Scan for the cell matching the given text and deliver its [x, y] coordinate at center. 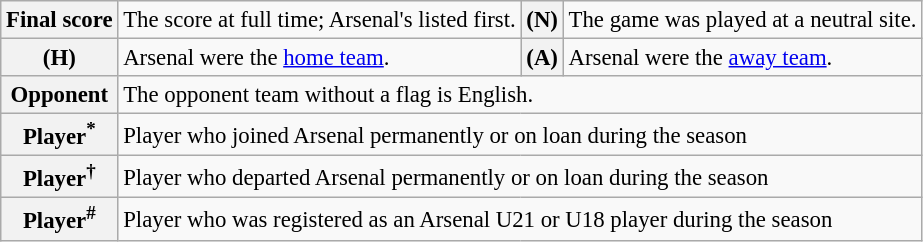
Player† [60, 177]
Player* [60, 135]
(A) [542, 58]
Arsenal were the away team. [742, 58]
Opponent [60, 95]
The score at full time; Arsenal's listed first. [320, 20]
Final score [60, 20]
Player who departed Arsenal permanently or on loan during the season [520, 177]
The game was played at a neutral site. [742, 20]
Arsenal were the home team. [320, 58]
(N) [542, 20]
Player who joined Arsenal permanently or on loan during the season [520, 135]
The opponent team without a flag is English. [520, 95]
Player who was registered as an Arsenal U21 or U18 player during the season [520, 219]
Player# [60, 219]
(H) [60, 58]
